From the cell containing the given text, extract its center point as (x, y) coordinate. 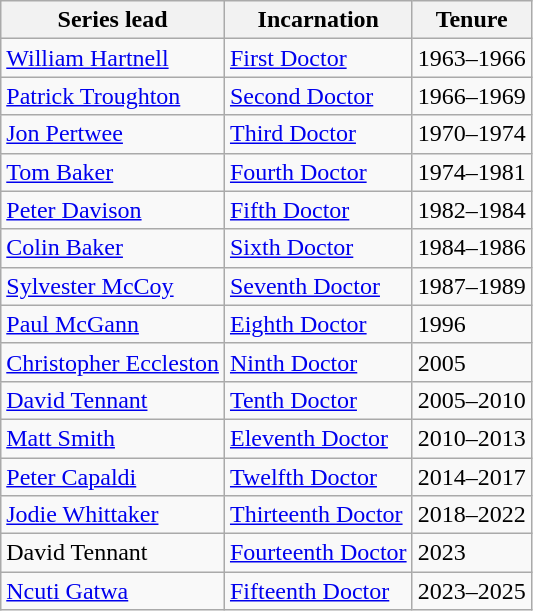
1966–1969 (472, 96)
Twelfth Doctor (318, 477)
2023 (472, 553)
Fifth Doctor (318, 210)
2010–2013 (472, 438)
1963–1966 (472, 58)
Eighth Doctor (318, 324)
Paul McGann (113, 324)
Jon Pertwee (113, 134)
1987–1989 (472, 286)
Sixth Doctor (318, 248)
Thirteenth Doctor (318, 515)
1970–1974 (472, 134)
Ninth Doctor (318, 362)
Fifteenth Doctor (318, 591)
Ncuti Gatwa (113, 591)
Eleventh Doctor (318, 438)
Jodie Whittaker (113, 515)
Seventh Doctor (318, 286)
1984–1986 (472, 248)
Fourteenth Doctor (318, 553)
Peter Davison (113, 210)
Christopher Eccleston (113, 362)
Third Doctor (318, 134)
Series lead (113, 20)
2014–2017 (472, 477)
First Doctor (318, 58)
2005 (472, 362)
Second Doctor (318, 96)
Incarnation (318, 20)
William Hartnell (113, 58)
Colin Baker (113, 248)
2005–2010 (472, 400)
2018–2022 (472, 515)
1982–1984 (472, 210)
Sylvester McCoy (113, 286)
Tenure (472, 20)
Patrick Troughton (113, 96)
Tenth Doctor (318, 400)
Tom Baker (113, 172)
2023–2025 (472, 591)
1996 (472, 324)
Fourth Doctor (318, 172)
Matt Smith (113, 438)
1974–1981 (472, 172)
Peter Capaldi (113, 477)
